Find where the given text appears and provide that cell's center as (x, y) coordinate. 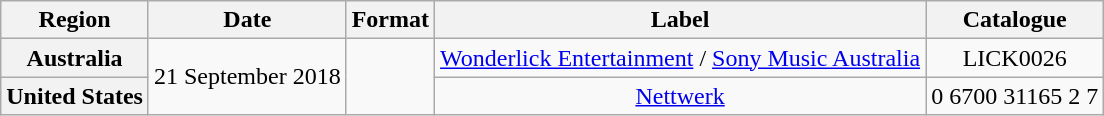
Label (680, 20)
Date (247, 20)
0 6700 31165 2 7 (1015, 96)
LICK0026 (1015, 58)
Wonderlick Entertainment / Sony Music Australia (680, 58)
Format (390, 20)
Region (75, 20)
Nettwerk (680, 96)
21 September 2018 (247, 77)
Catalogue (1015, 20)
Australia (75, 58)
United States (75, 96)
